Determine the (x, y) coordinate at the center of the cell enclosing the given text.  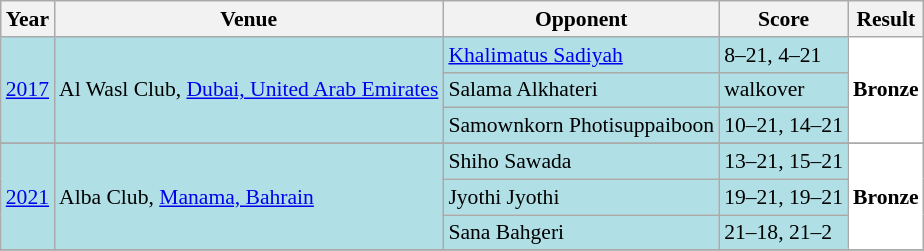
8–21, 4–21 (784, 55)
Salama Alkhateri (581, 90)
2021 (28, 198)
Year (28, 19)
Khalimatus Sadiyah (581, 55)
2017 (28, 90)
Sana Bahgeri (581, 233)
Shiho Sawada (581, 162)
Samownkorn Photisuppaiboon (581, 126)
13–21, 15–21 (784, 162)
Opponent (581, 19)
Result (886, 19)
Al Wasl Club, Dubai, United Arab Emirates (248, 90)
Venue (248, 19)
Jyothi Jyothi (581, 197)
walkover (784, 90)
19–21, 19–21 (784, 197)
21–18, 21–2 (784, 233)
Score (784, 19)
10–21, 14–21 (784, 126)
Alba Club, Manama, Bahrain (248, 198)
